Pinpoint the cell where the given text exists, returning its (x, y) midpoint coordinate. 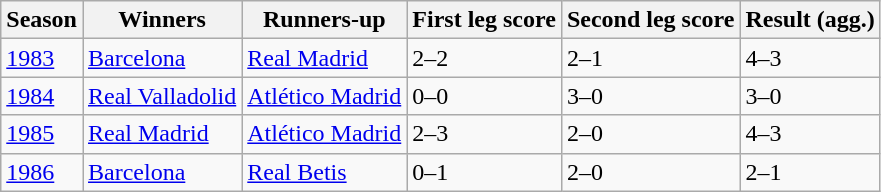
1983 (42, 58)
0–1 (484, 172)
2–3 (484, 134)
0–0 (484, 96)
1986 (42, 172)
1984 (42, 96)
2–2 (484, 58)
Result (agg.) (810, 20)
Runners-up (324, 20)
First leg score (484, 20)
1985 (42, 134)
Real Valladolid (162, 96)
Season (42, 20)
Winners (162, 20)
Second leg score (650, 20)
Real Betis (324, 172)
